Search for the cell housing the specified text and yield its (x, y) center coordinate. 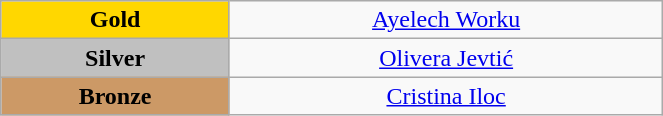
Ayelech Worku (446, 20)
Silver (116, 58)
Gold (116, 20)
Bronze (116, 96)
Cristina Iloc (446, 96)
Olivera Jevtić (446, 58)
